For the text-containing cell, return its midpoint in [X, Y] coordinate format. 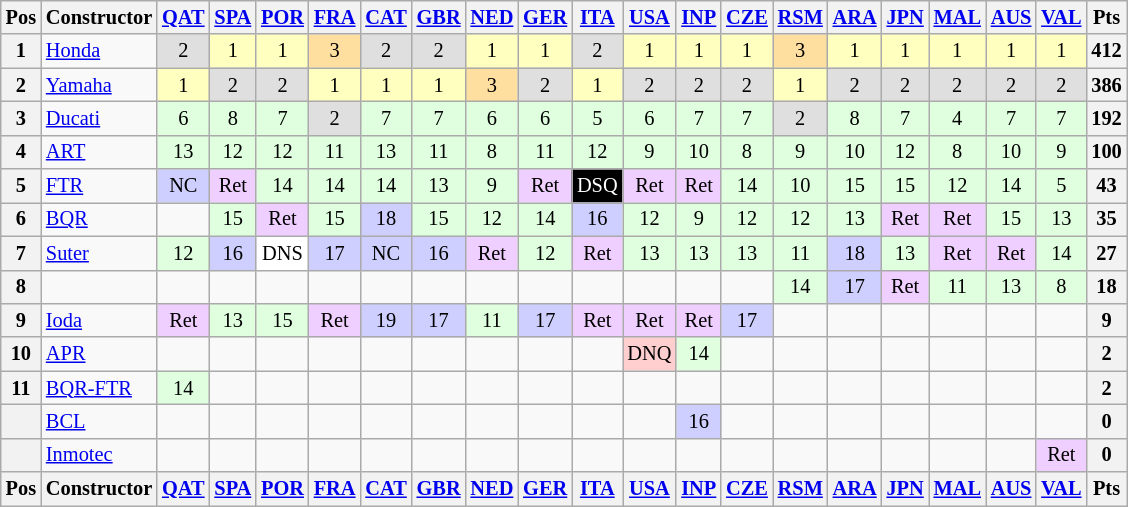
19 [386, 320]
192 [1106, 118]
Ducati [99, 118]
27 [1106, 253]
APR [99, 354]
BQR [99, 219]
DNQ [650, 354]
100 [1106, 152]
DSQ [597, 186]
BCL [99, 421]
Ioda [99, 320]
ART [99, 152]
Honda [99, 51]
386 [1106, 85]
DNS [282, 253]
Inmotec [99, 455]
412 [1106, 51]
BQR-FTR [99, 388]
Suter [99, 253]
43 [1106, 186]
35 [1106, 219]
Yamaha [99, 85]
FTR [99, 186]
